Pinpoint the cell where the given text exists, returning its [x, y] midpoint coordinate. 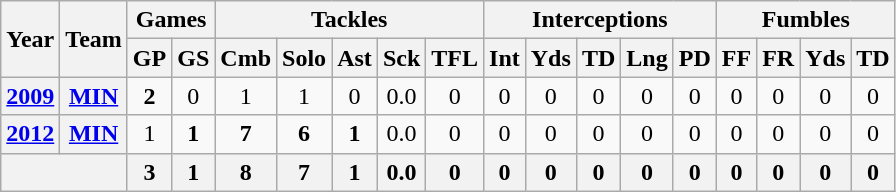
PD [694, 58]
Fumbles [806, 20]
FR [778, 58]
2012 [30, 134]
6 [304, 134]
3 [149, 172]
TFL [455, 58]
Tackles [350, 20]
Int [505, 58]
2009 [30, 96]
Games [170, 20]
Team [94, 39]
8 [246, 172]
Lng [647, 58]
2 [149, 96]
Sck [401, 58]
Cmb [246, 58]
GS [194, 58]
Interceptions [600, 20]
GP [149, 58]
Ast [355, 58]
Year [30, 39]
FF [736, 58]
Solo [304, 58]
